Detect which cell encompasses the target text, then output its (X, Y) center coordinate. 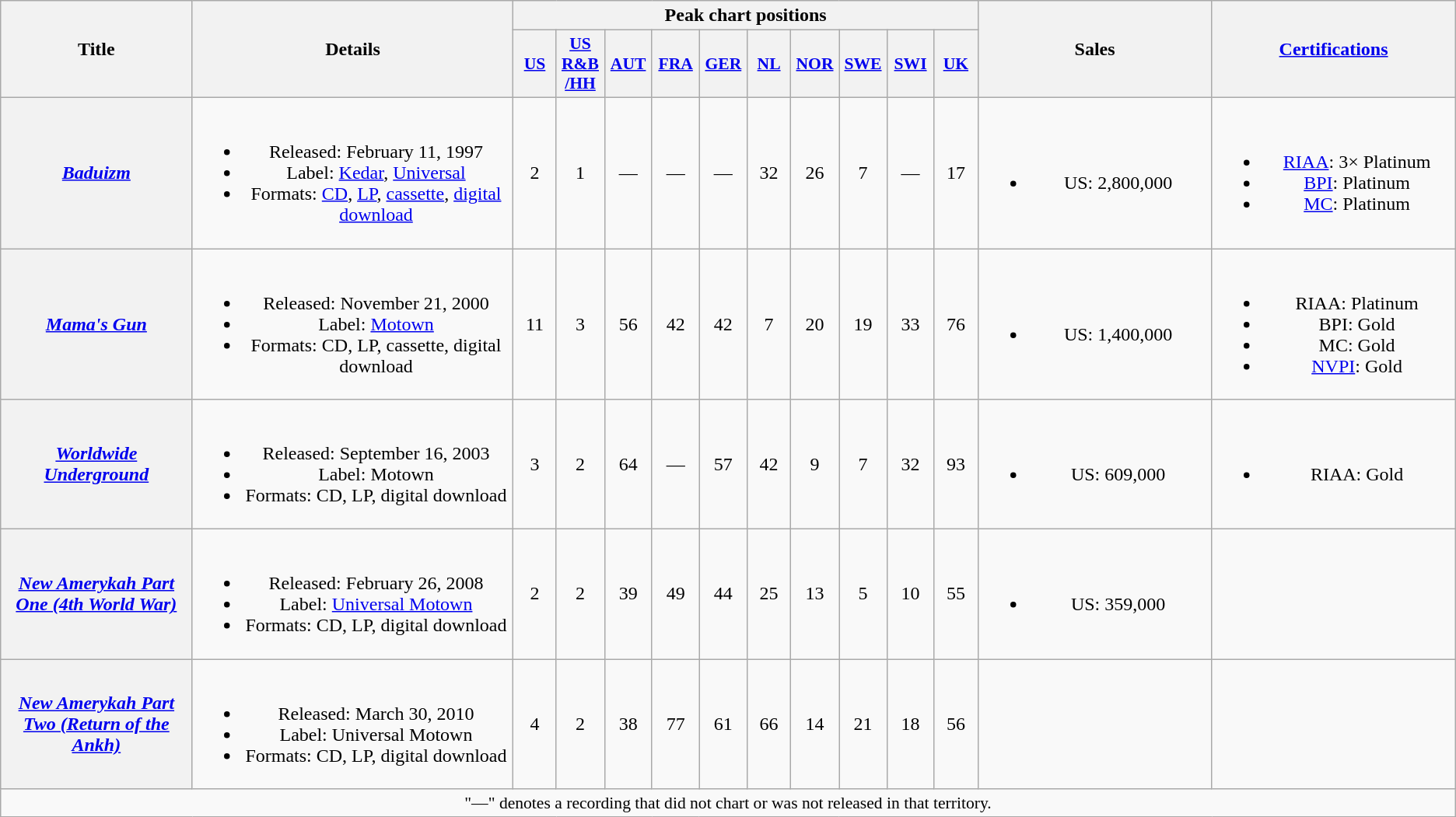
US: 1,400,000 (1095, 324)
Title (96, 50)
9 (814, 465)
76 (957, 324)
64 (628, 465)
39 (628, 594)
Baduizm (96, 173)
GER (723, 64)
Sales (1095, 50)
Worldwide Underground (96, 465)
14 (814, 724)
RIAA: PlatinumBPI: GoldMC: GoldNVPI: Gold (1333, 324)
66 (769, 724)
Released: September 16, 2003Label: MotownFormats: CD, LP, digital download (353, 465)
77 (675, 724)
21 (863, 724)
Peak chart positions (745, 16)
SWI (911, 64)
US: 2,800,000 (1095, 173)
4 (535, 724)
UK (957, 64)
10 (911, 594)
93 (957, 465)
Certifications (1333, 50)
55 (957, 594)
FRA (675, 64)
New Amerykah Part Two (Return of the Ankh) (96, 724)
1 (580, 173)
18 (911, 724)
17 (957, 173)
"—" denotes a recording that did not chart or was not released in that territory. (728, 803)
NOR (814, 64)
19 (863, 324)
NL (769, 64)
RIAA: Gold (1333, 465)
Released: February 11, 1997Label: Kedar, UniversalFormats: CD, LP, cassette, digital download (353, 173)
25 (769, 594)
61 (723, 724)
Released: November 21, 2000Label: MotownFormats: CD, LP, cassette, digital download (353, 324)
Released: February 26, 2008Label: Universal MotownFormats: CD, LP, digital download (353, 594)
57 (723, 465)
US: 609,000 (1095, 465)
Details (353, 50)
33 (911, 324)
AUT (628, 64)
20 (814, 324)
US: 359,000 (1095, 594)
49 (675, 594)
SWE (863, 64)
US (535, 64)
11 (535, 324)
5 (863, 594)
US R&B/HH (580, 64)
26 (814, 173)
Mama's Gun (96, 324)
13 (814, 594)
44 (723, 594)
Released: March 30, 2010Label: Universal MotownFormats: CD, LP, digital download (353, 724)
38 (628, 724)
RIAA: 3× PlatinumBPI: PlatinumMC: Platinum (1333, 173)
New Amerykah Part One (4th World War) (96, 594)
